Scan for the cell matching the given text and deliver its [x, y] coordinate at center. 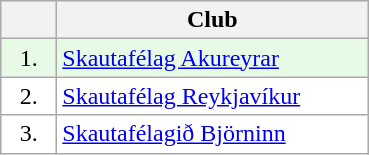
Skautafélagið Björninn [212, 134]
Skautafélag Akureyrar [212, 58]
2. [29, 96]
1. [29, 58]
3. [29, 134]
Club [212, 20]
Skautafélag Reykjavíkur [212, 96]
